For the text-containing cell, return its midpoint in [x, y] coordinate format. 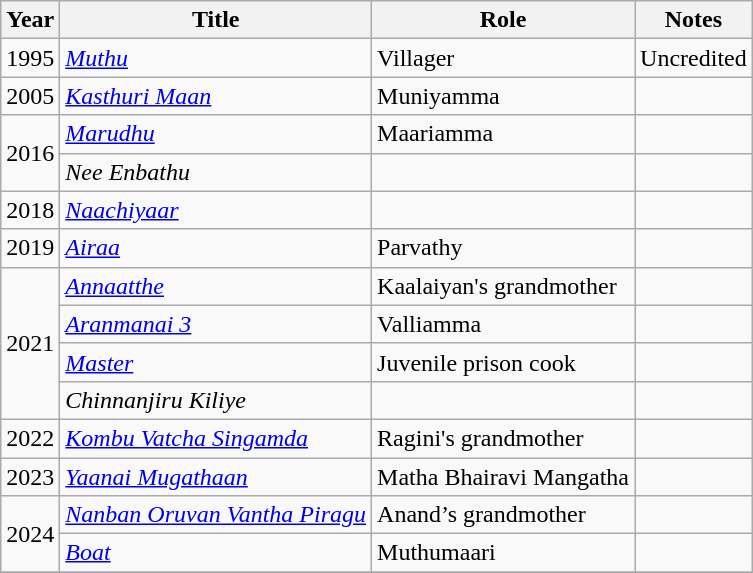
Boat [216, 553]
Role [504, 20]
2018 [30, 210]
Muthumaari [504, 553]
Nanban Oruvan Vantha Piragu [216, 515]
Kasthuri Maan [216, 96]
2016 [30, 153]
2024 [30, 534]
2023 [30, 477]
Year [30, 20]
Anand’s grandmother [504, 515]
Annaatthe [216, 286]
Valliamma [504, 324]
Naachiyaar [216, 210]
Chinnanjiru Kiliye [216, 400]
Maariamma [504, 134]
Master [216, 362]
2021 [30, 343]
Matha Bhairavi Mangatha [504, 477]
Muthu [216, 58]
Aranmanai 3 [216, 324]
Airaa [216, 248]
Villager [504, 58]
Parvathy [504, 248]
Uncredited [694, 58]
Ragini's grandmother [504, 438]
Kombu Vatcha Singamda [216, 438]
Marudhu [216, 134]
Muniyamma [504, 96]
2019 [30, 248]
Notes [694, 20]
Yaanai Mugathaan [216, 477]
Title [216, 20]
Juvenile prison cook [504, 362]
Nee Enbathu [216, 172]
1995 [30, 58]
2022 [30, 438]
Kaalaiyan's grandmother [504, 286]
2005 [30, 96]
